Capture the cell that displays the provided text and extract its [x, y] central coordinate. 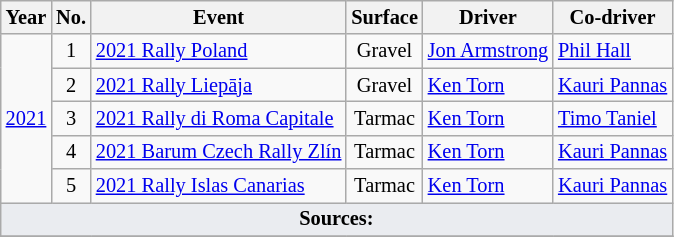
3 [71, 118]
2021 Barum Czech Rally Zlín [218, 152]
Driver [488, 17]
Surface [384, 17]
Sources: [336, 219]
Event [218, 17]
2021 Rally Poland [218, 51]
2021 Rally Liepāja [218, 85]
Co-driver [612, 17]
No. [71, 17]
Jon Armstrong [488, 51]
4 [71, 152]
2021 Rally Islas Canarias [218, 186]
2 [71, 85]
2021 [26, 118]
Timo Taniel [612, 118]
Year [26, 17]
Phil Hall [612, 51]
2021 Rally di Roma Capitale [218, 118]
5 [71, 186]
1 [71, 51]
